Extract the [X, Y] coordinate from the center of the cell holding the provided text.  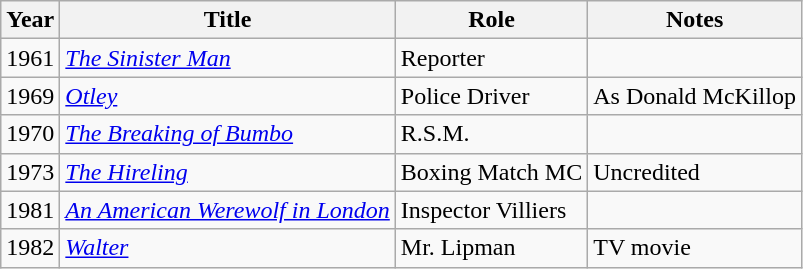
1969 [30, 96]
The Breaking of Bumbo [228, 134]
Otley [228, 96]
1961 [30, 58]
1982 [30, 248]
An American Werewolf in London [228, 210]
TV movie [695, 248]
Notes [695, 20]
Walter [228, 248]
Year [30, 20]
Role [491, 20]
The Sinister Man [228, 58]
R.S.M. [491, 134]
Boxing Match MC [491, 172]
Police Driver [491, 96]
Uncredited [695, 172]
Mr. Lipman [491, 248]
Title [228, 20]
1970 [30, 134]
As Donald McKillop [695, 96]
1973 [30, 172]
The Hireling [228, 172]
1981 [30, 210]
Inspector Villiers [491, 210]
Reporter [491, 58]
